Detect which cell encompasses the target text, then output its [X, Y] center coordinate. 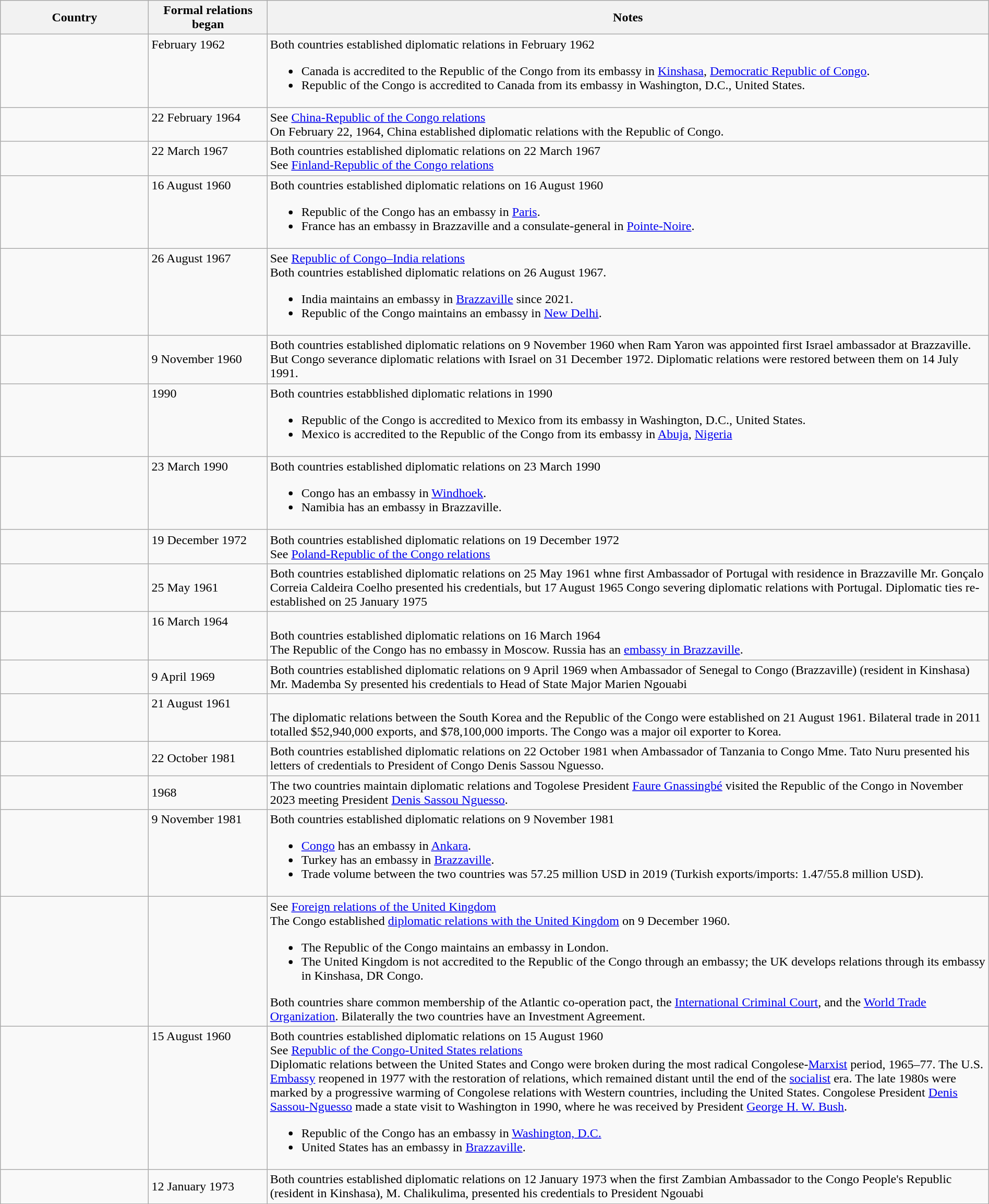
9 April 1969 [208, 676]
Formal relations began [208, 18]
22 February 1964 [208, 124]
21 August 1961 [208, 718]
16 August 1960 [208, 212]
9 November 1960 [208, 359]
See China-Republic of the Congo relationsOn February 22, 1964, China established diplomatic relations with the Republic of Congo. [628, 124]
26 August 1967 [208, 292]
Both countries established diplomatic relations on 23 March 1990Congo has an embassy in Windhoek.Namibia has an embassy in Brazzaville. [628, 493]
25 May 1961 [208, 587]
16 March 1964 [208, 635]
15 August 1960 [208, 1098]
Country [75, 18]
Both countries established diplomatic relations on 19 December 1972See Poland-Republic of the Congo relations [628, 547]
1990 [208, 420]
22 March 1967 [208, 159]
23 March 1990 [208, 493]
12 January 1973 [208, 1186]
22 October 1981 [208, 758]
9 November 1981 [208, 853]
Both countries established diplomatic relations on 22 March 1967See Finland-Republic of the Congo relations [628, 159]
Notes [628, 18]
1968 [208, 793]
February 1962 [208, 71]
19 December 1972 [208, 547]
